Locate the cell with the specified text and output its (x, y) center coordinate. 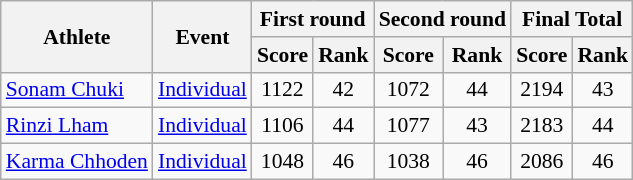
1122 (282, 90)
1106 (282, 126)
Event (202, 36)
1077 (408, 126)
Rinzi Lham (77, 126)
1048 (282, 162)
42 (344, 90)
2194 (542, 90)
2086 (542, 162)
2183 (542, 126)
Sonam Chuki (77, 90)
Karma Chhoden (77, 162)
1072 (408, 90)
Athlete (77, 36)
First round (313, 19)
1038 (408, 162)
Final Total (572, 19)
Second round (443, 19)
